Provide the [x, y] coordinate of the cell's center where the given text is located.  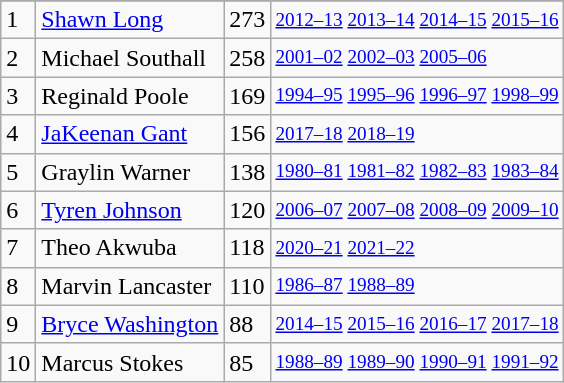
4 [18, 134]
2012–13 2013–14 2014–15 2015–16 [417, 20]
2020–21 2021–22 [417, 248]
85 [248, 362]
Michael Southall [130, 58]
138 [248, 172]
2017–18 2018–19 [417, 134]
110 [248, 286]
10 [18, 362]
273 [248, 20]
2006–07 2007–08 2008–09 2009–10 [417, 210]
Reginald Poole [130, 96]
1986–87 1988–89 [417, 286]
Theo Akwuba [130, 248]
3 [18, 96]
1980–81 1981–82 1982–83 1983–84 [417, 172]
Shawn Long [130, 20]
258 [248, 58]
120 [248, 210]
Tyren Johnson [130, 210]
2001–02 2002–03 2005–06 [417, 58]
2014–15 2015–16 2016–17 2017–18 [417, 324]
9 [18, 324]
156 [248, 134]
Marcus Stokes [130, 362]
169 [248, 96]
6 [18, 210]
1994–95 1995–96 1996–97 1998–99 [417, 96]
Bryce Washington [130, 324]
7 [18, 248]
Graylin Warner [130, 172]
118 [248, 248]
5 [18, 172]
JaKeenan Gant [130, 134]
1 [18, 20]
2 [18, 58]
1988–89 1989–90 1990–91 1991–92 [417, 362]
8 [18, 286]
Marvin Lancaster [130, 286]
88 [248, 324]
